Find where the given text appears and provide that cell's center as [x, y] coordinate. 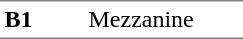
Mezzanine [164, 20]
B1 [42, 20]
